For the text-containing cell, return its midpoint in (X, Y) coordinate format. 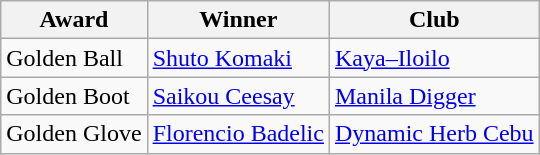
Manila Digger (434, 96)
Golden Boot (74, 96)
Shuto Komaki (238, 58)
Award (74, 20)
Winner (238, 20)
Golden Glove (74, 134)
Saikou Ceesay (238, 96)
Kaya–Iloilo (434, 58)
Florencio Badelic (238, 134)
Golden Ball (74, 58)
Dynamic Herb Cebu (434, 134)
Club (434, 20)
